Locate the cell with the specified text and output its (x, y) center coordinate. 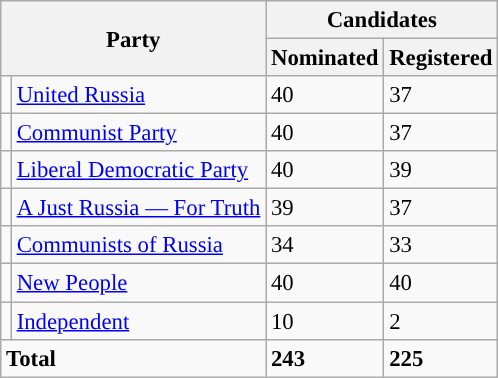
Communist Party (138, 133)
10 (325, 321)
225 (441, 358)
Communists of Russia (138, 245)
Party (134, 38)
Nominated (325, 58)
243 (325, 358)
33 (441, 245)
Candidates (382, 20)
Independent (138, 321)
United Russia (138, 95)
Liberal Democratic Party (138, 170)
Total (134, 358)
Registered (441, 58)
New People (138, 283)
A Just Russia — For Truth (138, 208)
34 (325, 245)
2 (441, 321)
